For the text-containing cell, return its midpoint in (X, Y) coordinate format. 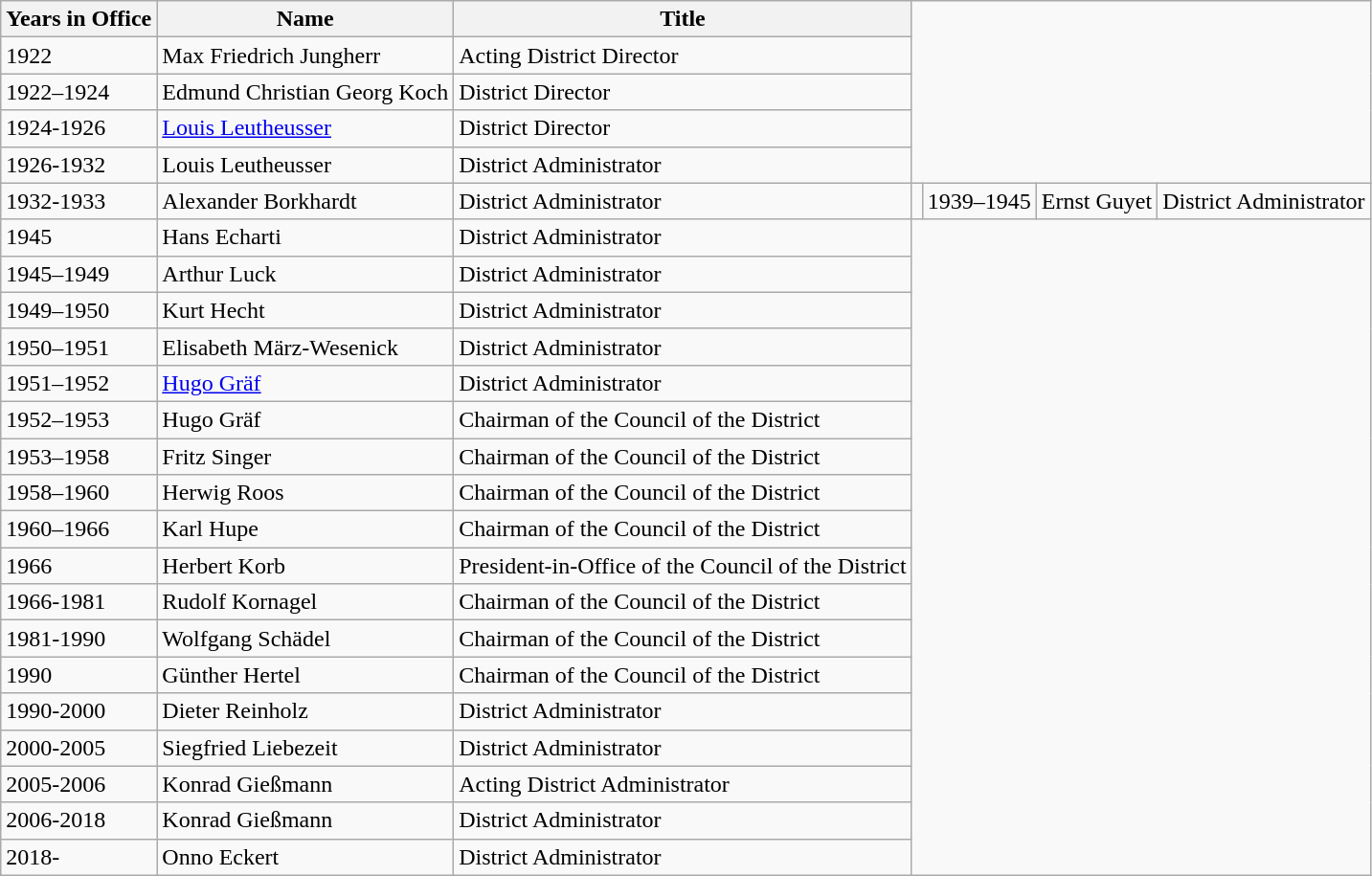
2005-2006 (79, 784)
1960–1966 (79, 529)
Kurt Hecht (305, 310)
1981-1990 (79, 639)
Herbert Korb (305, 566)
1950–1951 (79, 347)
Alexander Borkhardt (305, 201)
Fritz Singer (305, 457)
Acting District Administrator (683, 784)
Acting District Director (683, 56)
Onno Eckert (305, 857)
Ernst Guyet (1096, 201)
1922–1924 (79, 92)
2000-2005 (79, 748)
Arthur Luck (305, 274)
Hans Echarti (305, 237)
Günther Hertel (305, 675)
1924-1926 (79, 128)
1932-1933 (79, 201)
Edmund Christian Georg Koch (305, 92)
President-in-Office of the Council of the District (683, 566)
Rudolf Kornagel (305, 602)
Elisabeth März-Wesenick (305, 347)
2018- (79, 857)
Years in Office (79, 19)
1939–1945 (978, 201)
2006-2018 (79, 820)
1926-1932 (79, 165)
Name (305, 19)
1945–1949 (79, 274)
1958–1960 (79, 493)
1990-2000 (79, 711)
Dieter Reinholz (305, 711)
1949–1950 (79, 310)
Herwig Roos (305, 493)
1951–1952 (79, 383)
Karl Hupe (305, 529)
1922 (79, 56)
Wolfgang Schädel (305, 639)
1990 (79, 675)
1945 (79, 237)
Siegfried Liebezeit (305, 748)
1953–1958 (79, 457)
Max Friedrich Jungherr (305, 56)
1966-1981 (79, 602)
1952–1953 (79, 419)
Title (683, 19)
1966 (79, 566)
